Provide the (X, Y) coordinate of the cell's center where the given text is located.  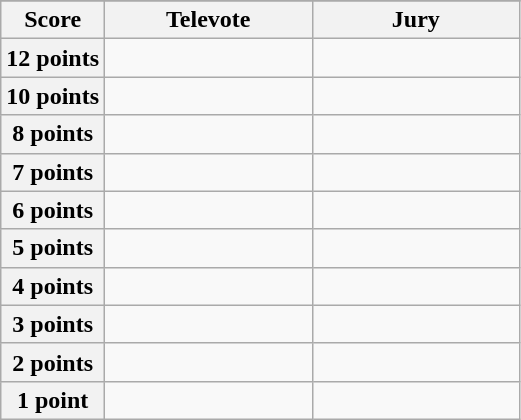
5 points (53, 248)
7 points (53, 172)
Televote (209, 20)
2 points (53, 362)
8 points (53, 134)
4 points (53, 286)
10 points (53, 96)
3 points (53, 324)
12 points (53, 58)
6 points (53, 210)
Score (53, 20)
1 point (53, 400)
Jury (416, 20)
